Locate the cell with the specified text and output its (X, Y) center coordinate. 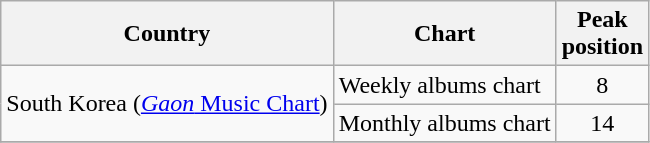
Country (167, 34)
8 (602, 85)
Chart (444, 34)
Peakposition (602, 34)
14 (602, 123)
South Korea (Gaon Music Chart) (167, 104)
Weekly albums chart (444, 85)
Monthly albums chart (444, 123)
